Return [X, Y] of the center of cell containing provided text 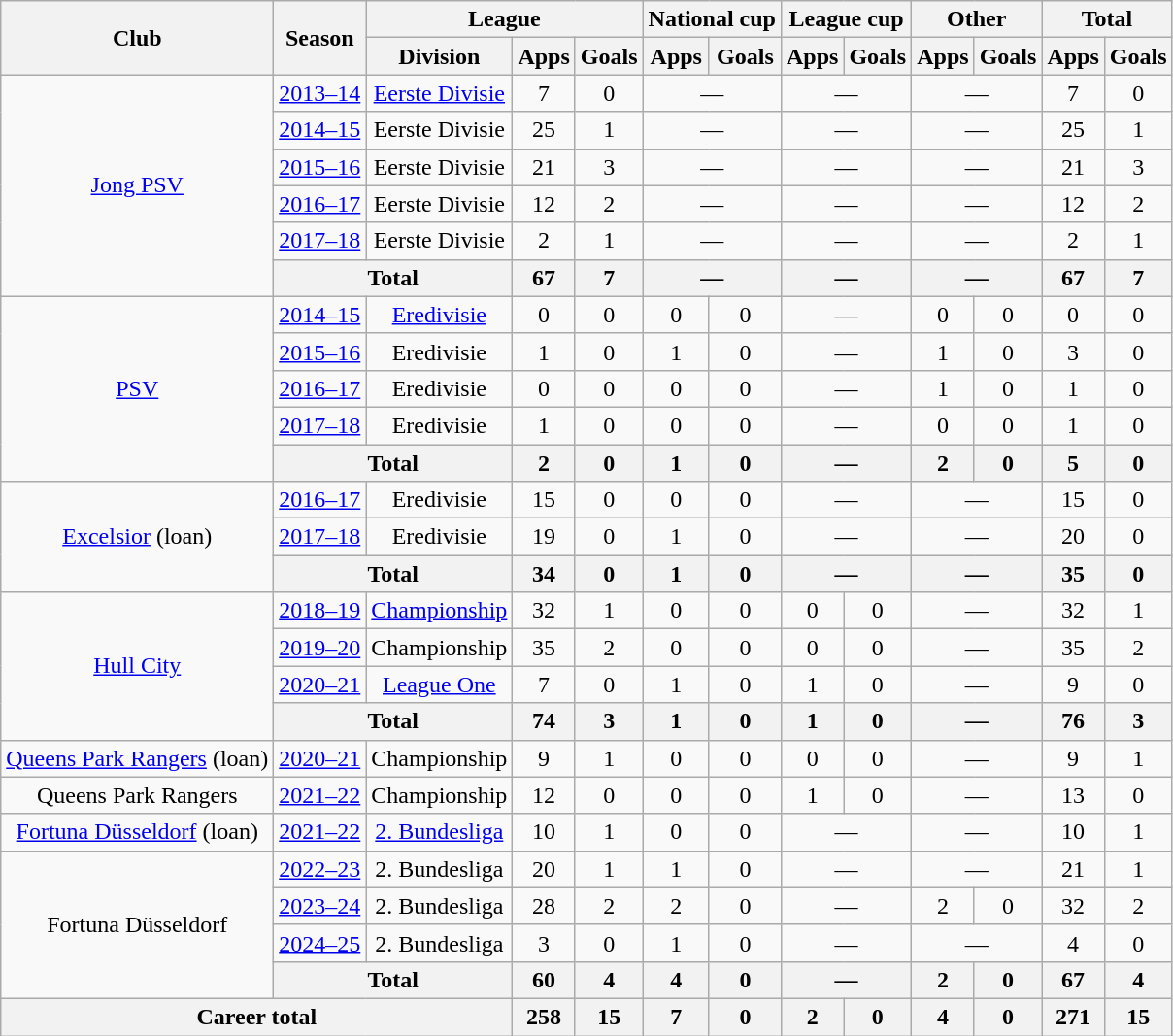
League cup [846, 19]
PSV [138, 388]
Fortuna Düsseldorf [138, 924]
Other [977, 19]
2023–24 [320, 906]
34 [544, 574]
5 [1073, 463]
2022–23 [320, 869]
Season [320, 38]
National cup [712, 19]
2019–20 [320, 648]
Fortuna Düsseldorf (loan) [138, 832]
League One [439, 685]
Career total [256, 1017]
60 [544, 980]
28 [544, 906]
258 [544, 1017]
2018–19 [320, 611]
Queens Park Rangers [138, 795]
271 [1073, 1017]
76 [1073, 721]
19 [544, 537]
74 [544, 721]
Club [138, 38]
Jong PSV [138, 185]
13 [1073, 795]
2024–25 [320, 943]
Excelsior (loan) [138, 537]
Queens Park Rangers (loan) [138, 758]
Division [439, 56]
League [505, 19]
Hull City [138, 666]
2013–14 [320, 93]
